Extract the (X, Y) coordinate from the center of the cell holding the provided text.  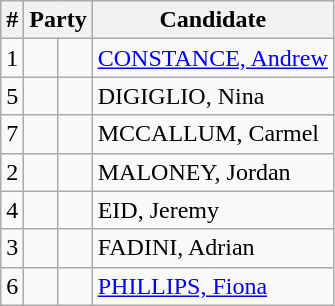
Party (58, 20)
6 (12, 286)
MALONEY, Jordan (212, 172)
FADINI, Adrian (212, 248)
DIGIGLIO, Nina (212, 96)
MCCALLUM, Carmel (212, 134)
# (12, 20)
5 (12, 96)
Candidate (212, 20)
4 (12, 210)
2 (12, 172)
CONSTANCE, Andrew (212, 58)
3 (12, 248)
1 (12, 58)
EID, Jeremy (212, 210)
PHILLIPS, Fiona (212, 286)
7 (12, 134)
